Capture the cell that displays the provided text and extract its [X, Y] central coordinate. 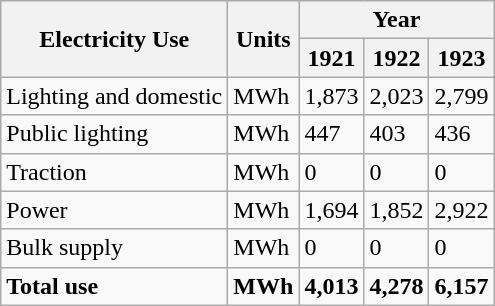
1,873 [332, 96]
4,278 [396, 286]
403 [396, 134]
447 [332, 134]
4,013 [332, 286]
Traction [114, 172]
Public lighting [114, 134]
2,922 [462, 210]
1921 [332, 58]
1923 [462, 58]
Total use [114, 286]
1,852 [396, 210]
Power [114, 210]
436 [462, 134]
6,157 [462, 286]
Lighting and domestic [114, 96]
Year [396, 20]
Bulk supply [114, 248]
Units [264, 39]
Electricity Use [114, 39]
1,694 [332, 210]
2,023 [396, 96]
1922 [396, 58]
2,799 [462, 96]
